Locate the cell with the specified text and output its [X, Y] center coordinate. 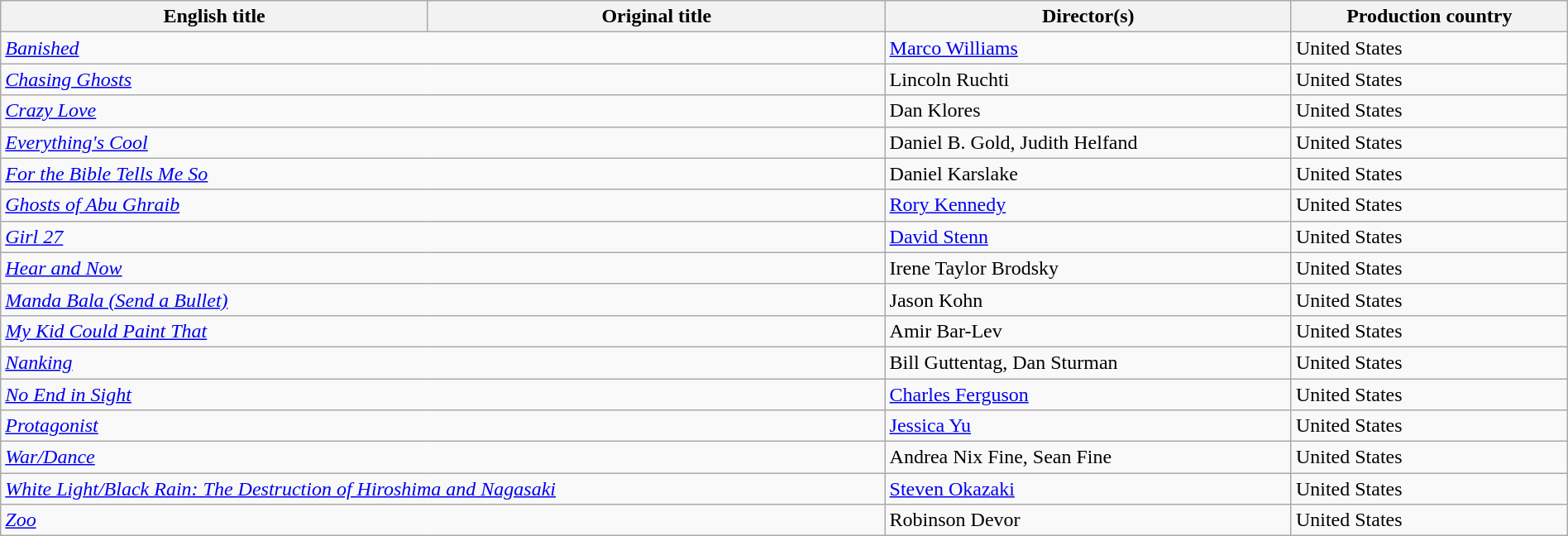
Zoo [443, 520]
Original title [657, 17]
Daniel B. Gold, Judith Helfand [1088, 142]
English title [215, 17]
Bill Guttentag, Dan Sturman [1088, 362]
Protagonist [443, 426]
Irene Taylor Brodsky [1088, 268]
Hear and Now [443, 268]
David Stenn [1088, 237]
Steven Okazaki [1088, 489]
Jason Kohn [1088, 299]
Ghosts of Abu Ghraib [443, 205]
Banished [443, 48]
Andrea Nix Fine, Sean Fine [1088, 457]
My Kid Could Paint That [443, 331]
Everything's Cool [443, 142]
Manda Bala (Send a Bullet) [443, 299]
No End in Sight [443, 395]
Chasing Ghosts [443, 79]
Rory Kennedy [1088, 205]
White Light/Black Rain: The Destruction of Hiroshima and Nagasaki [443, 489]
Amir Bar-Lev [1088, 331]
Robinson Devor [1088, 520]
Marco Williams [1088, 48]
Production country [1429, 17]
Girl 27 [443, 237]
Jessica Yu [1088, 426]
Charles Ferguson [1088, 395]
For the Bible Tells Me So [443, 174]
Dan Klores [1088, 111]
Lincoln Ruchti [1088, 79]
Daniel Karslake [1088, 174]
War/Dance [443, 457]
Director(s) [1088, 17]
Nanking [443, 362]
Crazy Love [443, 111]
